Scan for the cell matching the given text and deliver its (X, Y) coordinate at center. 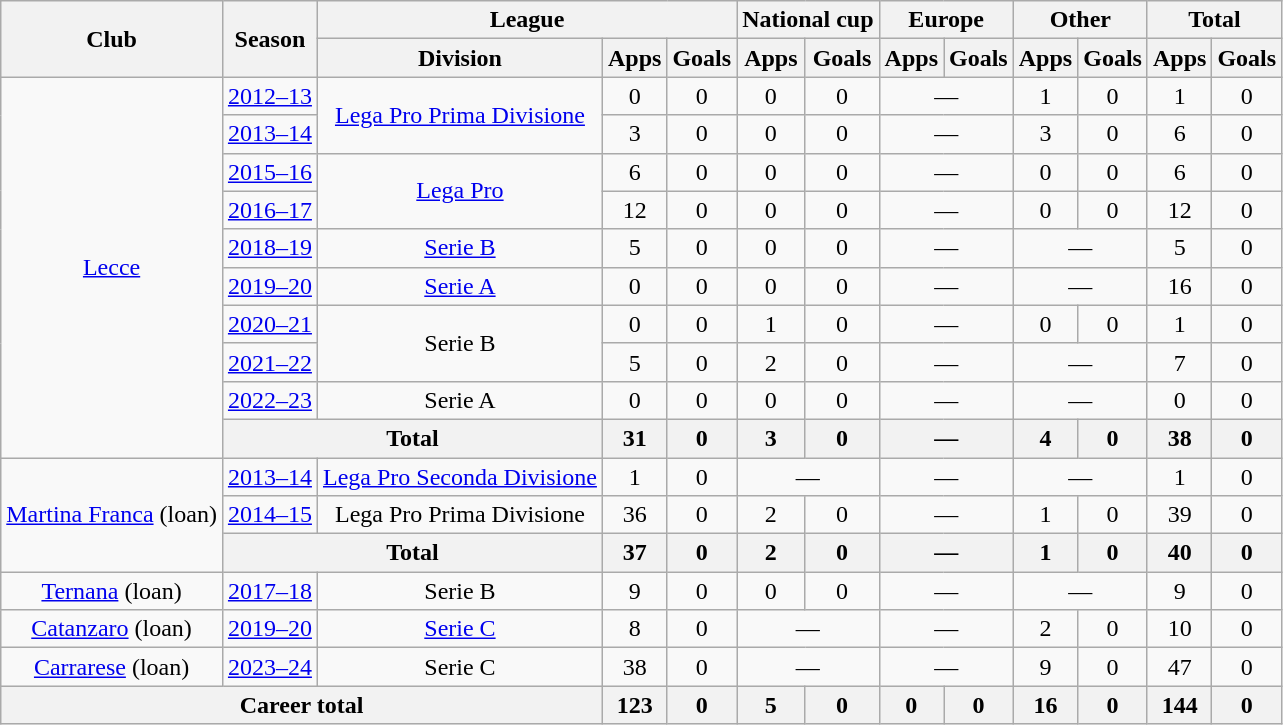
2016–17 (270, 210)
31 (634, 438)
Europe (946, 20)
8 (634, 629)
Lecce (112, 268)
10 (1179, 629)
Catanzaro (loan) (112, 629)
123 (634, 705)
Season (270, 39)
7 (1179, 362)
Division (460, 58)
2018–19 (270, 248)
Club (112, 39)
2021–22 (270, 362)
2022–23 (270, 400)
2015–16 (270, 172)
37 (634, 553)
2014–15 (270, 515)
40 (1179, 553)
Martina Franca (loan) (112, 515)
4 (1045, 438)
39 (1179, 515)
2017–18 (270, 591)
36 (634, 515)
2012–13 (270, 96)
144 (1179, 705)
Career total (302, 705)
Carrarese (loan) (112, 667)
National cup (808, 20)
League (526, 20)
Lega Pro Seconda Divisione (460, 477)
Lega Pro (460, 191)
2023–24 (270, 667)
2020–21 (270, 324)
Ternana (loan) (112, 591)
Other (1080, 20)
47 (1179, 667)
